Extract the (x, y) coordinate from the center of the cell holding the provided text.  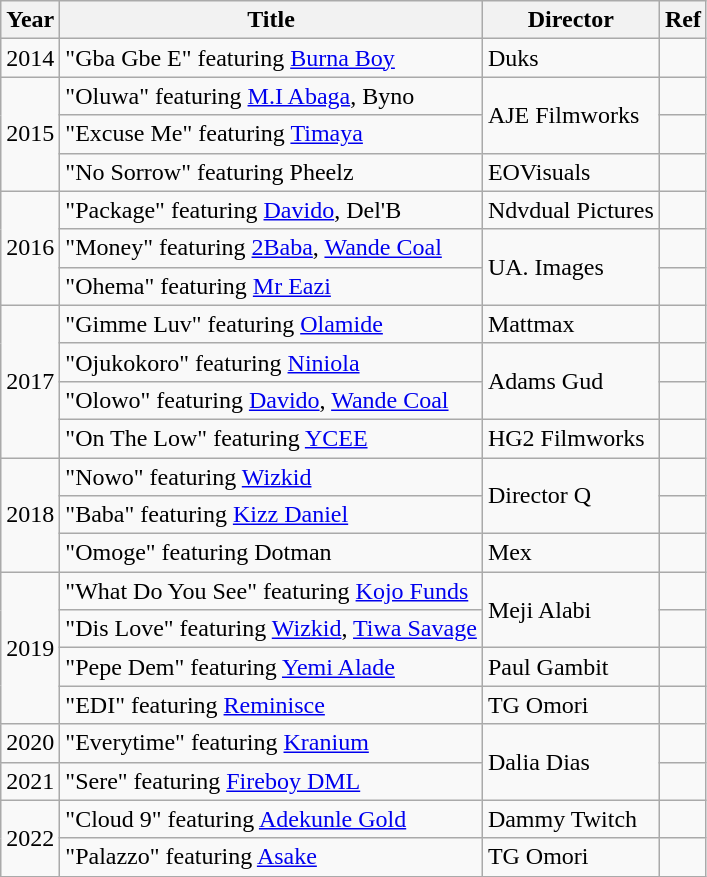
AJE Filmworks (570, 115)
"Ohema" featuring Mr Eazi (272, 286)
Meji Alabi (570, 610)
"Pepe Dem" featuring Yemi Alade (272, 667)
2017 (30, 381)
Mex (570, 553)
"Baba" featuring Kizz Daniel (272, 515)
"Palazzo" featuring Asake (272, 857)
"EDI" featuring Reminisce (272, 705)
"What Do You See" featuring Kojo Funds (272, 591)
Paul Gambit (570, 667)
"Package" featuring Davido, Del'B (272, 210)
2021 (30, 781)
"Everytime" featuring Kranium (272, 743)
Year (30, 20)
HG2 Filmworks (570, 438)
"Gimme Luv" featuring Olamide (272, 324)
Adams Gud (570, 381)
"Money" featuring 2Baba, Wande Coal (272, 248)
"Dis Love" featuring Wizkid, Tiwa Savage (272, 629)
"Ojukokoro" featuring Niniola (272, 362)
Ref (682, 20)
2015 (30, 134)
"Gba Gbe E" featuring Burna Boy (272, 58)
"Nowo" featuring Wizkid (272, 477)
2020 (30, 743)
"Excuse Me" featuring Timaya (272, 134)
Dalia Dias (570, 762)
"Omoge" featuring Dotman (272, 553)
Director Q (570, 496)
"Cloud 9" featuring Adekunle Gold (272, 819)
2016 (30, 248)
"No Sorrow" featuring Pheelz (272, 172)
Mattmax (570, 324)
UA. Images (570, 267)
"Oluwa" featuring M.I Abaga, Byno (272, 96)
2022 (30, 838)
Ndvdual Pictures (570, 210)
EOVisuals (570, 172)
2014 (30, 58)
Title (272, 20)
Director (570, 20)
"Olowo" featuring Davido, Wande Coal (272, 400)
2018 (30, 515)
Duks (570, 58)
2019 (30, 648)
"On The Low" featuring YCEE (272, 438)
Dammy Twitch (570, 819)
"Sere" featuring Fireboy DML (272, 781)
